Locate the cell with the specified text and output its [x, y] center coordinate. 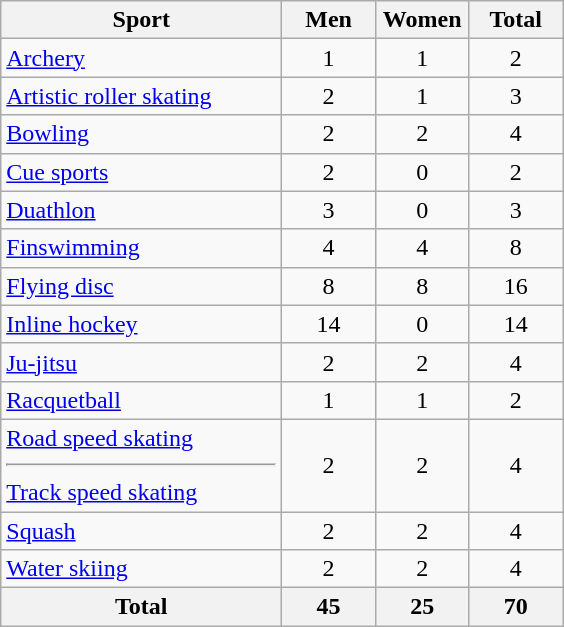
70 [516, 607]
Ju-jitsu [142, 362]
Water skiing [142, 569]
Road speed skatingTrack speed skating [142, 465]
Squash [142, 531]
Racquetball [142, 400]
25 [422, 607]
16 [516, 286]
Men [329, 20]
Archery [142, 58]
Flying disc [142, 286]
Bowling [142, 134]
45 [329, 607]
Finswimming [142, 248]
Duathlon [142, 210]
Artistic roller skating [142, 96]
Sport [142, 20]
Inline hockey [142, 324]
Women [422, 20]
Cue sports [142, 172]
